Provide the [x, y] coordinate of the cell's center where the given text is located.  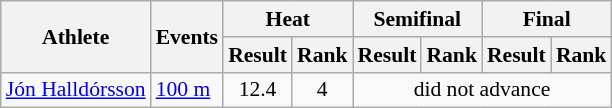
100 m [187, 90]
Athlete [76, 36]
did not advance [482, 90]
Jón Halldórsson [76, 90]
12.4 [258, 90]
Semifinal [418, 19]
4 [322, 90]
Events [187, 36]
Final [546, 19]
Heat [288, 19]
